Pinpoint the cell where the given text exists, returning its (X, Y) midpoint coordinate. 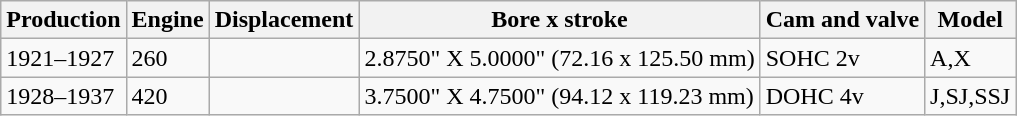
1928–1937 (64, 96)
Production (64, 20)
A,X (970, 58)
Engine (168, 20)
Bore x stroke (560, 20)
J,SJ,SSJ (970, 96)
Model (970, 20)
420 (168, 96)
Displacement (284, 20)
3.7500" X 4.7500" (94.12 x 119.23 mm) (560, 96)
DOHC 4v (842, 96)
2.8750" X 5.0000" (72.16 x 125.50 mm) (560, 58)
1921–1927 (64, 58)
260 (168, 58)
SOHC 2v (842, 58)
Cam and valve (842, 20)
